Detect which cell encompasses the target text, then output its (x, y) center coordinate. 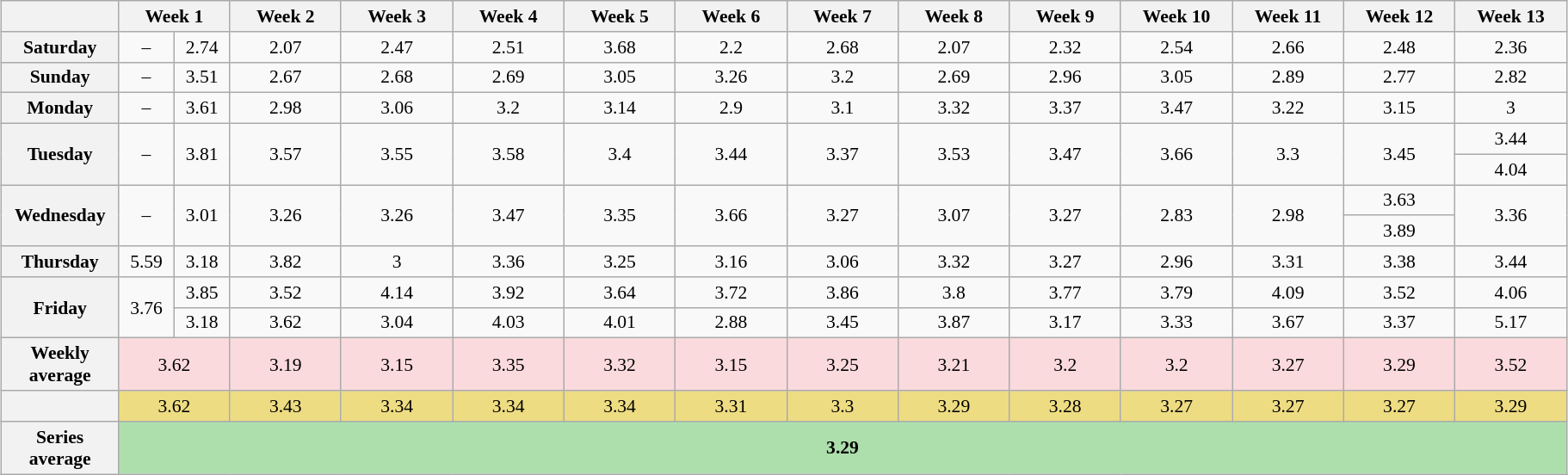
Sunday (60, 77)
2.66 (1287, 47)
3.4 (620, 155)
2.77 (1399, 77)
3.21 (954, 365)
3.72 (732, 293)
3.19 (286, 365)
Week 6 (732, 16)
4.09 (1287, 293)
3.01 (201, 215)
3.89 (1399, 231)
3.16 (732, 262)
3.64 (620, 293)
3.79 (1176, 293)
2.48 (1399, 47)
4.03 (508, 323)
4.06 (1511, 293)
3.86 (842, 293)
3.43 (286, 406)
2.51 (508, 47)
2.2 (732, 47)
2.89 (1287, 77)
3.92 (508, 293)
2.82 (1511, 77)
3.87 (954, 323)
3.76 (146, 308)
5.17 (1511, 323)
2.67 (286, 77)
Week 1 (174, 16)
3.38 (1399, 262)
3.51 (201, 77)
3.63 (1399, 200)
Series average (60, 447)
Week 11 (1287, 16)
Week 12 (1399, 16)
3.57 (286, 155)
3.58 (508, 155)
3.17 (1065, 323)
3.68 (620, 47)
5.59 (146, 262)
2.32 (1065, 47)
2.54 (1176, 47)
3.81 (201, 155)
Week 9 (1065, 16)
2.9 (732, 108)
3.85 (201, 293)
3.14 (620, 108)
3.8 (954, 293)
3.82 (286, 262)
Tuesday (60, 155)
3.28 (1065, 406)
3.22 (1287, 108)
Week 13 (1511, 16)
2.47 (396, 47)
2.36 (1511, 47)
3.1 (842, 108)
Week 7 (842, 16)
2.74 (201, 47)
3.04 (396, 323)
3.33 (1176, 323)
Weekly average (60, 365)
3.53 (954, 155)
Week 5 (620, 16)
Week 2 (286, 16)
Week 3 (396, 16)
4.14 (396, 293)
Monday (60, 108)
Thursday (60, 262)
Week 8 (954, 16)
Saturday (60, 47)
3.55 (396, 155)
2.83 (1176, 215)
Week 4 (508, 16)
3.61 (201, 108)
3.77 (1065, 293)
Friday (60, 308)
2.88 (732, 323)
Week 10 (1176, 16)
4.04 (1511, 170)
3.07 (954, 215)
3.67 (1287, 323)
4.01 (620, 323)
Wednesday (60, 215)
